Return [x, y] of the center of cell containing provided text 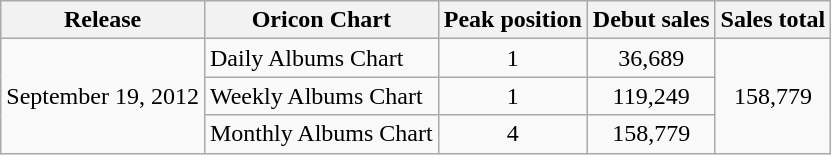
Peak position [512, 20]
Debut sales [651, 20]
Oricon Chart [321, 20]
119,249 [651, 96]
36,689 [651, 58]
Monthly Albums Chart [321, 134]
Daily Albums Chart [321, 58]
4 [512, 134]
Weekly Albums Chart [321, 96]
Release [103, 20]
September 19, 2012 [103, 96]
Sales total [773, 20]
